Output the (X, Y) coordinate of the center of the cell containing the given text.  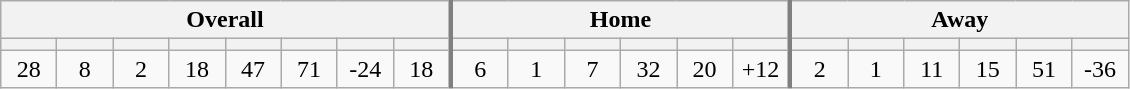
Home (620, 20)
-24 (365, 69)
11 (932, 69)
20 (704, 69)
Away (959, 20)
Overall (226, 20)
28 (29, 69)
71 (309, 69)
7 (592, 69)
6 (480, 69)
+12 (762, 69)
32 (648, 69)
47 (253, 69)
8 (85, 69)
-36 (1100, 69)
51 (1044, 69)
15 (988, 69)
